Output the [x, y] coordinate of the center of the cell containing the given text.  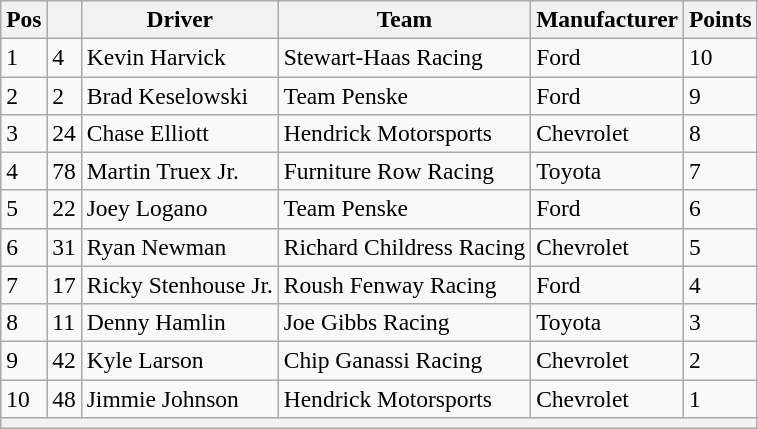
Stewart-Haas Racing [404, 57]
24 [64, 133]
Ricky Stenhouse Jr. [180, 285]
Team [404, 19]
17 [64, 285]
Pos [24, 19]
Jimmie Johnson [180, 398]
Kyle Larson [180, 360]
Furniture Row Racing [404, 171]
31 [64, 247]
Kevin Harvick [180, 57]
Roush Fenway Racing [404, 285]
48 [64, 398]
Joey Logano [180, 209]
Martin Truex Jr. [180, 171]
Ryan Newman [180, 247]
78 [64, 171]
Points [720, 19]
Chip Ganassi Racing [404, 360]
42 [64, 360]
Richard Childress Racing [404, 247]
Driver [180, 19]
Denny Hamlin [180, 322]
Brad Keselowski [180, 95]
Chase Elliott [180, 133]
Manufacturer [608, 19]
Joe Gibbs Racing [404, 322]
11 [64, 322]
22 [64, 209]
